For the text-containing cell, return its midpoint in [X, Y] coordinate format. 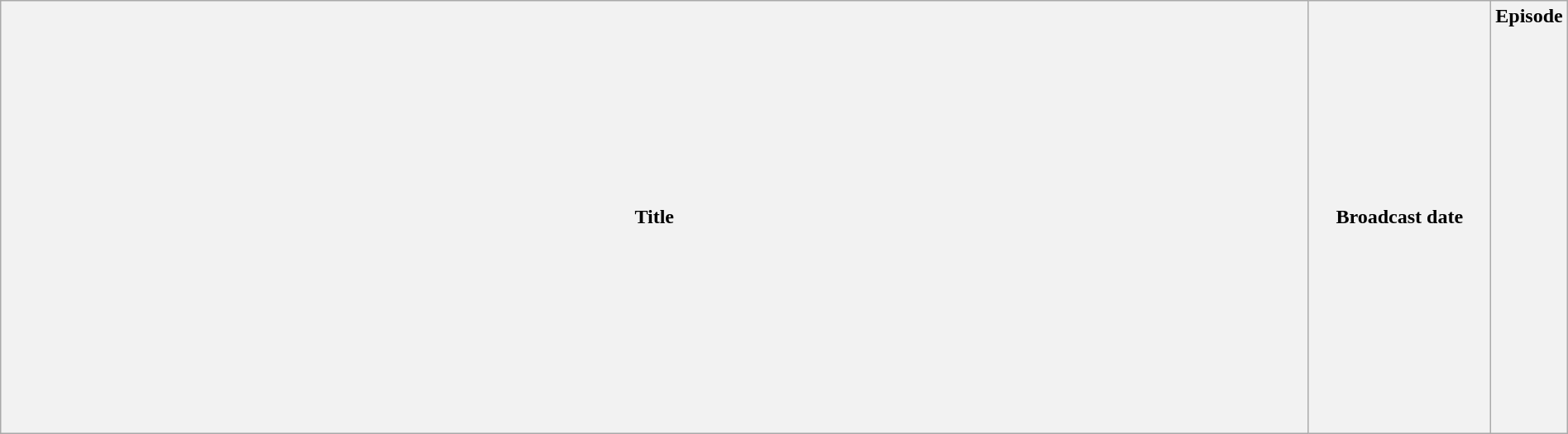
Title [655, 217]
Broadcast date [1399, 217]
Episode [1529, 217]
